Scan for the cell matching the given text and deliver its [x, y] coordinate at center. 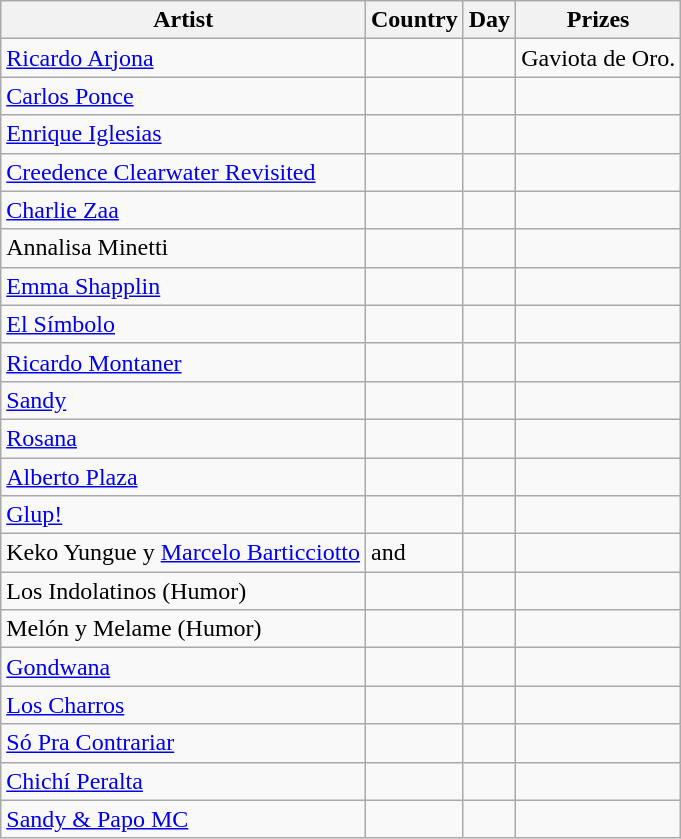
Sandy [184, 400]
Artist [184, 20]
Carlos Ponce [184, 96]
Rosana [184, 438]
Alberto Plaza [184, 477]
Melón y Melame (Humor) [184, 629]
Ricardo Arjona [184, 58]
Los Indolatinos (Humor) [184, 591]
Sandy & Papo MC [184, 819]
El Símbolo [184, 324]
Gaviota de Oro. [598, 58]
Charlie Zaa [184, 210]
Annalisa Minetti [184, 248]
Enrique Iglesias [184, 134]
Glup! [184, 515]
Keko Yungue y Marcelo Barticciotto [184, 553]
and [415, 553]
Chichí Peralta [184, 781]
Country [415, 20]
Day [489, 20]
Gondwana [184, 667]
Emma Shapplin [184, 286]
Prizes [598, 20]
Los Charros [184, 705]
Ricardo Montaner [184, 362]
Só Pra Contrariar [184, 743]
Creedence Clearwater Revisited [184, 172]
